Scan for the cell matching the given text and deliver its (x, y) coordinate at center. 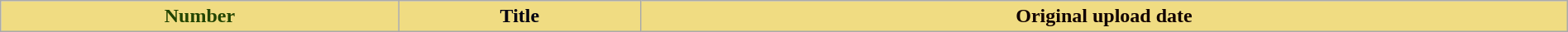
Title (519, 16)
Original upload date (1105, 16)
Number (200, 16)
